Detect which cell encompasses the target text, then output its (X, Y) center coordinate. 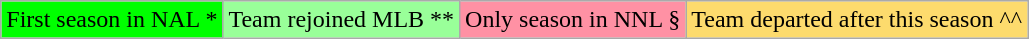
Team departed after this season ^^ (857, 20)
Team rejoined MLB ** (342, 20)
Only season in NNL § (573, 20)
First season in NAL * (112, 20)
